Pinpoint the cell where the given text exists, returning its (X, Y) midpoint coordinate. 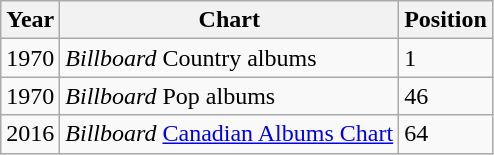
64 (446, 134)
Year (30, 20)
Billboard Pop albums (230, 96)
Position (446, 20)
46 (446, 96)
2016 (30, 134)
Chart (230, 20)
1 (446, 58)
Billboard Country albums (230, 58)
Billboard Canadian Albums Chart (230, 134)
